Identify which cell holds the provided text, then report its (X, Y) central coordinate. 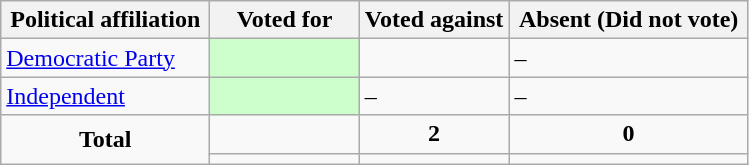
Absent (Did not vote) (629, 20)
Voted for (285, 20)
Total (106, 140)
0 (629, 134)
Democratic Party (106, 58)
Voted against (434, 20)
Political affiliation (106, 20)
Independent (106, 96)
2 (434, 134)
